Pinpoint the cell where the given text exists, returning its [x, y] midpoint coordinate. 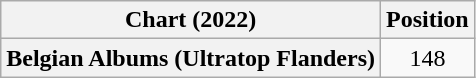
Position [428, 20]
Chart (2022) [191, 20]
Belgian Albums (Ultratop Flanders) [191, 58]
148 [428, 58]
